Return (X, Y) of the center of cell containing provided text 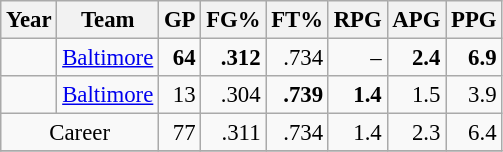
GP (180, 20)
.311 (234, 133)
– (358, 58)
77 (180, 133)
1.5 (416, 95)
.304 (234, 95)
.739 (298, 95)
Team (108, 20)
Year (29, 20)
APG (416, 20)
6.9 (474, 58)
2.3 (416, 133)
FT% (298, 20)
13 (180, 95)
.312 (234, 58)
2.4 (416, 58)
RPG (358, 20)
64 (180, 58)
3.9 (474, 95)
PPG (474, 20)
Career (80, 133)
6.4 (474, 133)
FG% (234, 20)
